Find where the given text appears and provide that cell's center as [x, y] coordinate. 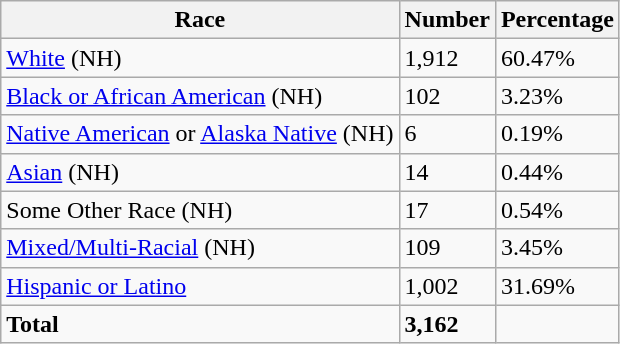
3.23% [557, 96]
Mixed/Multi-Racial (NH) [200, 248]
109 [447, 248]
Percentage [557, 20]
Some Other Race (NH) [200, 210]
Number [447, 20]
Asian (NH) [200, 172]
Native American or Alaska Native (NH) [200, 134]
1,912 [447, 58]
Black or African American (NH) [200, 96]
14 [447, 172]
0.44% [557, 172]
31.69% [557, 286]
60.47% [557, 58]
0.19% [557, 134]
Race [200, 20]
3.45% [557, 248]
White (NH) [200, 58]
102 [447, 96]
Total [200, 324]
1,002 [447, 286]
17 [447, 210]
0.54% [557, 210]
6 [447, 134]
Hispanic or Latino [200, 286]
3,162 [447, 324]
